Extract the [x, y] coordinate from the center of the cell holding the provided text.  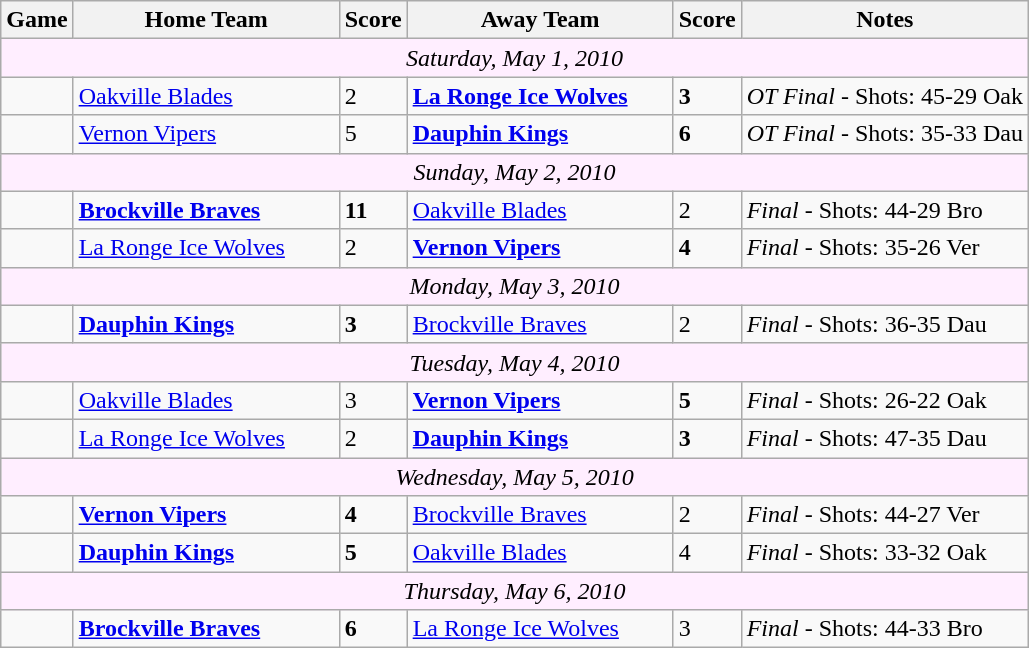
Away Team [540, 20]
Thursday, May 6, 2010 [515, 591]
Saturday, May 1, 2010 [515, 58]
Notes [884, 20]
Home Team [206, 20]
Final - Shots: 36-35 Dau [884, 324]
OT Final - Shots: 35-33 Dau [884, 134]
Final - Shots: 35-26 Ver [884, 248]
Monday, May 3, 2010 [515, 286]
Tuesday, May 4, 2010 [515, 362]
Final - Shots: 47-35 Dau [884, 438]
Final - Shots: 44-29 Bro [884, 210]
OT Final - Shots: 45-29 Oak [884, 96]
Final - Shots: 44-27 Ver [884, 515]
Final - Shots: 33-32 Oak [884, 553]
Sunday, May 2, 2010 [515, 172]
Final - Shots: 26-22 Oak [884, 400]
Game [37, 20]
11 [373, 210]
Final - Shots: 44-33 Bro [884, 629]
Wednesday, May 5, 2010 [515, 477]
